Pinpoint the cell where the given text exists, returning its [X, Y] midpoint coordinate. 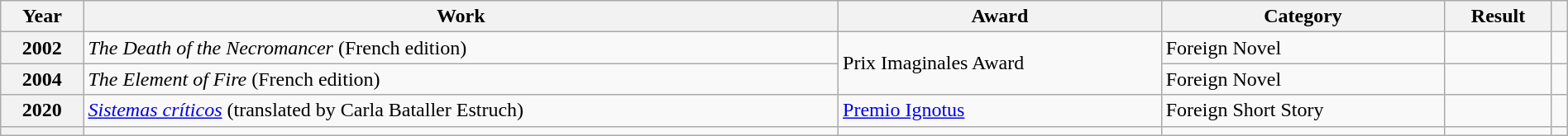
Sistemas críticos (translated by Carla Bataller Estruch) [461, 110]
Premio Ignotus [1001, 110]
The Death of the Necromancer (French edition) [461, 48]
2004 [42, 79]
2020 [42, 110]
Foreign Short Story [1303, 110]
The Element of Fire (French edition) [461, 79]
Category [1303, 16]
Prix Imaginales Award [1001, 63]
Year [42, 16]
Award [1001, 16]
Result [1499, 16]
2002 [42, 48]
Work [461, 16]
